Capture the cell that displays the provided text and extract its [x, y] central coordinate. 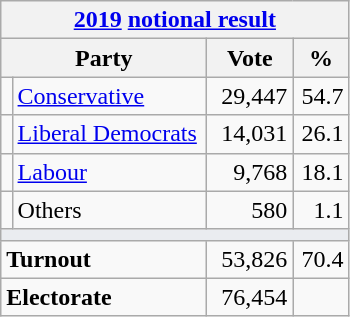
9,768 [250, 172]
Labour [110, 172]
Turnout [104, 259]
% [321, 58]
53,826 [250, 259]
Liberal Democrats [110, 134]
580 [250, 210]
1.1 [321, 210]
70.4 [321, 259]
14,031 [250, 134]
54.7 [321, 96]
26.1 [321, 134]
Conservative [110, 96]
76,454 [250, 297]
Vote [250, 58]
29,447 [250, 96]
Others [110, 210]
2019 notional result [175, 20]
18.1 [321, 172]
Electorate [104, 297]
Party [104, 58]
